Pinpoint the cell where the given text exists, returning its (x, y) midpoint coordinate. 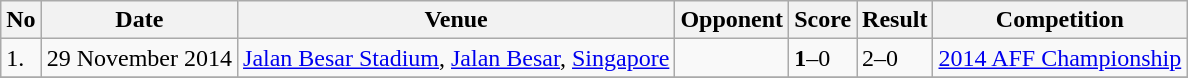
2–0 (895, 58)
Score (823, 20)
Date (139, 20)
2014 AFF Championship (1060, 58)
Result (895, 20)
1. (21, 58)
1–0 (823, 58)
Venue (456, 20)
Opponent (732, 20)
29 November 2014 (139, 58)
Jalan Besar Stadium, Jalan Besar, Singapore (456, 58)
Competition (1060, 20)
No (21, 20)
